Determine the (X, Y) coordinate at the center of the cell enclosing the given text.  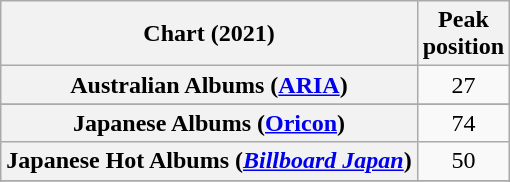
Japanese Hot Albums (Billboard Japan) (209, 161)
Peakposition (463, 34)
27 (463, 85)
Japanese Albums (Oricon) (209, 123)
Australian Albums (ARIA) (209, 85)
74 (463, 123)
Chart (2021) (209, 34)
50 (463, 161)
